Search for the cell housing the specified text and yield its [x, y] center coordinate. 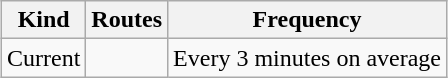
Current [43, 58]
Every 3 minutes on average [308, 58]
Frequency [308, 20]
Kind [43, 20]
Routes [127, 20]
